Determine the [X, Y] coordinate at the center of the cell enclosing the given text.  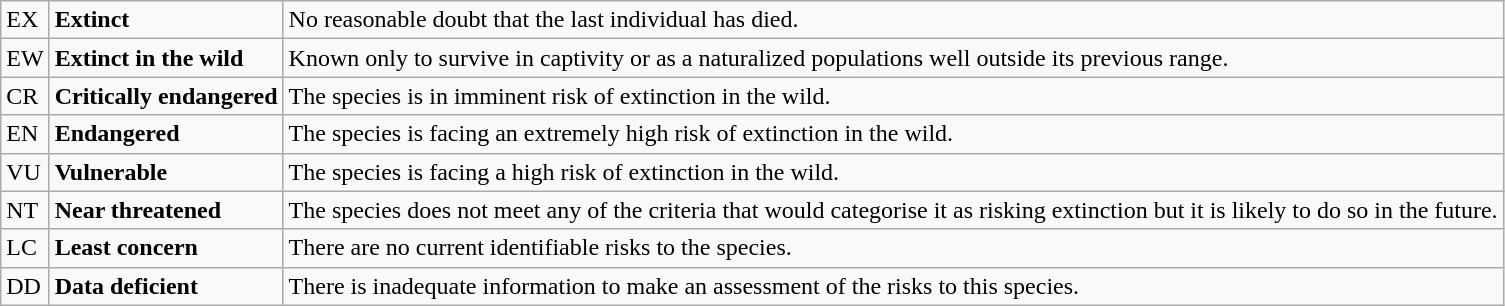
No reasonable doubt that the last individual has died. [893, 20]
Known only to survive in captivity or as a naturalized populations well outside its previous range. [893, 58]
EX [25, 20]
Critically endangered [166, 96]
The species is in imminent risk of extinction in the wild. [893, 96]
There is inadequate information to make an assessment of the risks to this species. [893, 286]
NT [25, 210]
Endangered [166, 134]
The species is facing a high risk of extinction in the wild. [893, 172]
Vulnerable [166, 172]
Near threatened [166, 210]
LC [25, 248]
EW [25, 58]
VU [25, 172]
Data deficient [166, 286]
CR [25, 96]
The species is facing an extremely high risk of extinction in the wild. [893, 134]
There are no current identifiable risks to the species. [893, 248]
Least concern [166, 248]
Extinct in the wild [166, 58]
Extinct [166, 20]
EN [25, 134]
The species does not meet any of the criteria that would categorise it as risking extinction but it is likely to do so in the future. [893, 210]
DD [25, 286]
